Return (x, y) of the center of cell containing provided text 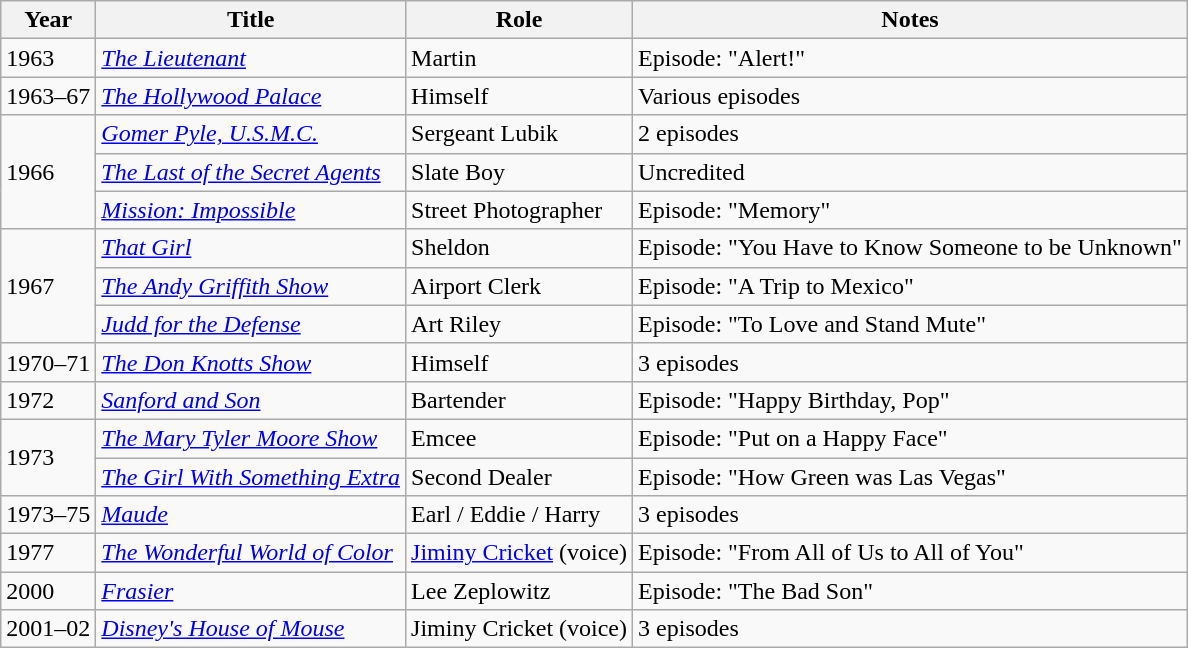
The Girl With Something Extra (251, 477)
Episode: "From All of Us to All of You" (910, 553)
1970–71 (48, 362)
Lee Zeplowitz (520, 591)
1963–67 (48, 96)
Role (520, 20)
The Hollywood Palace (251, 96)
1967 (48, 286)
The Don Knotts Show (251, 362)
1966 (48, 172)
Sergeant Lubik (520, 134)
1977 (48, 553)
Martin (520, 58)
Sanford and Son (251, 400)
1973–75 (48, 515)
1963 (48, 58)
That Girl (251, 248)
Title (251, 20)
Bartender (520, 400)
Episode: "Alert!" (910, 58)
Maude (251, 515)
Episode: "Put on a Happy Face" (910, 438)
Various episodes (910, 96)
1973 (48, 457)
Gomer Pyle, U.S.M.C. (251, 134)
Art Riley (520, 324)
2 episodes (910, 134)
Episode: "How Green was Las Vegas" (910, 477)
Episode: "A Trip to Mexico" (910, 286)
Street Photographer (520, 210)
Slate Boy (520, 172)
Episode: "Happy Birthday, Pop" (910, 400)
1972 (48, 400)
Disney's House of Mouse (251, 629)
Judd for the Defense (251, 324)
Sheldon (520, 248)
Notes (910, 20)
Emcee (520, 438)
Year (48, 20)
The Last of the Secret Agents (251, 172)
The Andy Griffith Show (251, 286)
Frasier (251, 591)
Second Dealer (520, 477)
The Mary Tyler Moore Show (251, 438)
2001–02 (48, 629)
Episode: "The Bad Son" (910, 591)
2000 (48, 591)
Mission: Impossible (251, 210)
Earl / Eddie / Harry (520, 515)
The Wonderful World of Color (251, 553)
Uncredited (910, 172)
Episode: "To Love and Stand Mute" (910, 324)
Episode: "You Have to Know Someone to be Unknown" (910, 248)
Airport Clerk (520, 286)
The Lieutenant (251, 58)
Episode: "Memory" (910, 210)
